Extract the [X, Y] coordinate from the center of the cell holding the provided text.  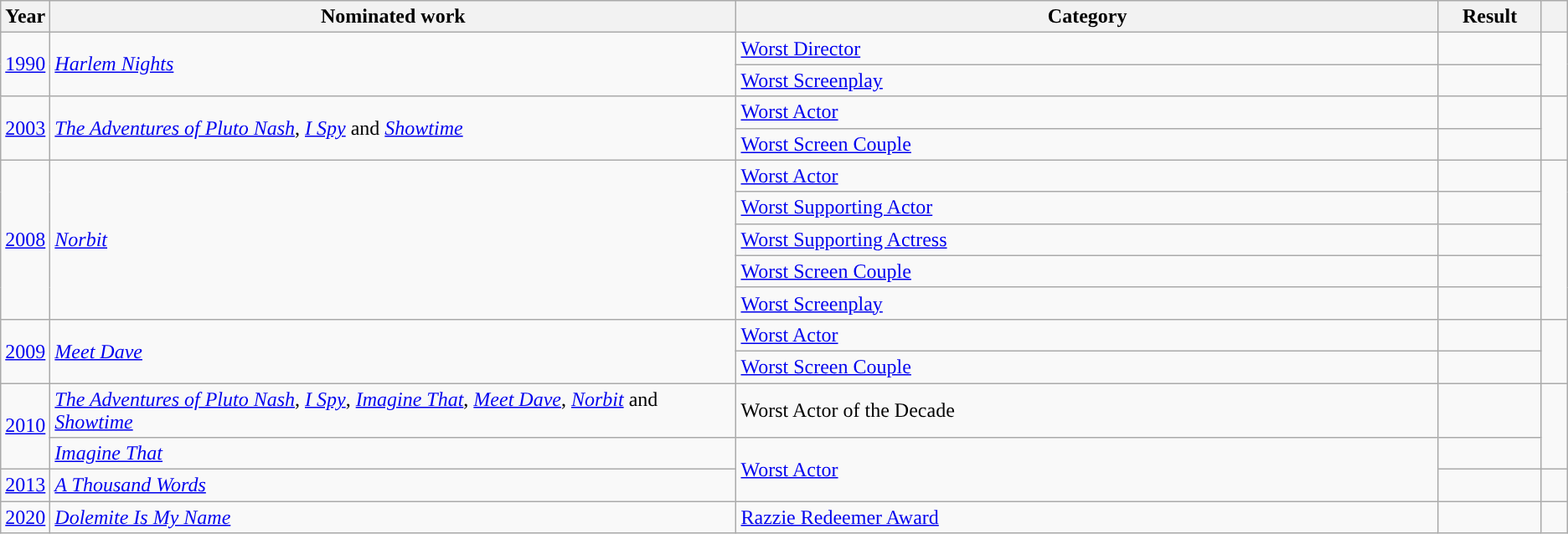
The Adventures of Pluto Nash, I Spy and Showtime [394, 128]
Dolemite Is My Name [394, 517]
2013 [25, 485]
A Thousand Words [394, 485]
2009 [25, 351]
2020 [25, 517]
2010 [25, 427]
Worst Supporting Actor [1087, 208]
2008 [25, 239]
Meet Dave [394, 351]
The Adventures of Pluto Nash, I Spy, Imagine That, Meet Dave, Norbit and Showtime [394, 410]
Imagine That [394, 454]
2003 [25, 128]
1990 [25, 64]
Worst Director [1087, 49]
Nominated work [394, 17]
Worst Actor of the Decade [1087, 410]
Result [1489, 17]
Harlem Nights [394, 64]
Razzie Redeemer Award [1087, 517]
Category [1087, 17]
Norbit [394, 239]
Year [25, 17]
Worst Supporting Actress [1087, 239]
